Determine the [x, y] coordinate at the center of the cell enclosing the given text.  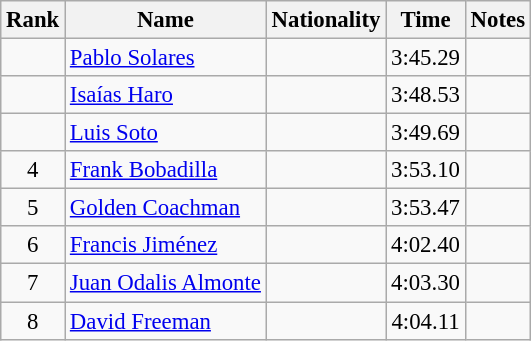
Name [166, 20]
4 [33, 170]
3:45.29 [426, 58]
7 [33, 283]
5 [33, 208]
3:53.10 [426, 170]
8 [33, 321]
Juan Odalis Almonte [166, 283]
David Freeman [166, 321]
Golden Coachman [166, 208]
Isaías Haro [166, 95]
Nationality [326, 20]
3:49.69 [426, 133]
3:53.47 [426, 208]
Time [426, 20]
4:02.40 [426, 245]
Pablo Solares [166, 58]
Frank Bobadilla [166, 170]
Rank [33, 20]
6 [33, 245]
Luis Soto [166, 133]
4:04.11 [426, 321]
Francis Jiménez [166, 245]
4:03.30 [426, 283]
Notes [498, 20]
3:48.53 [426, 95]
